From the cell containing the given text, extract its center point as [x, y] coordinate. 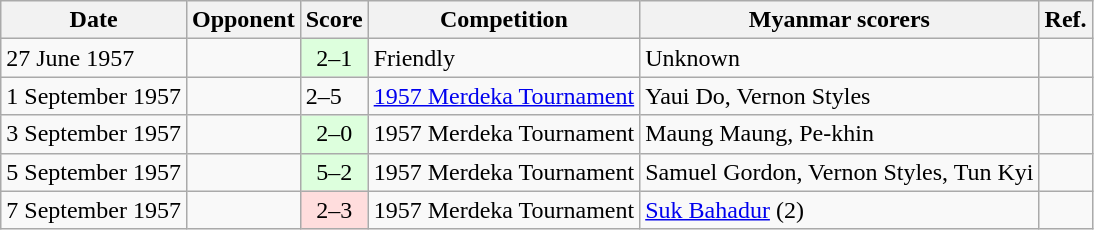
5–2 [334, 172]
Ref. [1066, 20]
Opponent [243, 20]
1 September 1957 [94, 96]
Suk Bahadur (2) [840, 210]
Myanmar scorers [840, 20]
2–1 [334, 58]
Samuel Gordon, Vernon Styles, Tun Kyi [840, 172]
Date [94, 20]
Unknown [840, 58]
27 June 1957 [94, 58]
2–5 [334, 96]
2–0 [334, 134]
5 September 1957 [94, 172]
Maung Maung, Pe-khin [840, 134]
3 September 1957 [94, 134]
Friendly [504, 58]
Score [334, 20]
Competition [504, 20]
2–3 [334, 210]
Yaui Do, Vernon Styles [840, 96]
7 September 1957 [94, 210]
